Find where the given text appears and provide that cell's center as (X, Y) coordinate. 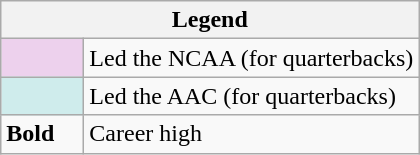
Led the NCAA (for quarterbacks) (252, 58)
Career high (252, 134)
Led the AAC (for quarterbacks) (252, 96)
Legend (210, 20)
Bold (42, 134)
